From the cell containing the given text, extract its center point as (X, Y) coordinate. 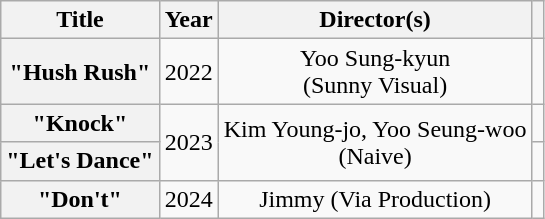
"Hush Rush" (80, 72)
2023 (188, 142)
2024 (188, 199)
"Let's Dance" (80, 161)
Title (80, 20)
Director(s) (375, 20)
2022 (188, 72)
Kim Young-jo, Yoo Seung-woo(Naive) (375, 142)
Year (188, 20)
Yoo Sung-kyun(Sunny Visual) (375, 72)
Jimmy (Via Production) (375, 199)
"Knock" (80, 123)
"Don't" (80, 199)
